Return [x, y] of the center of cell containing provided text 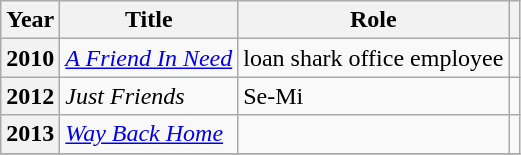
Way Back Home [149, 134]
Se-Mi [374, 96]
Just Friends [149, 96]
2013 [30, 134]
A Friend In Need [149, 58]
Role [374, 20]
2010 [30, 58]
loan shark office employee [374, 58]
Title [149, 20]
Year [30, 20]
2012 [30, 96]
